Provide the (X, Y) coordinate of the cell's center where the given text is located.  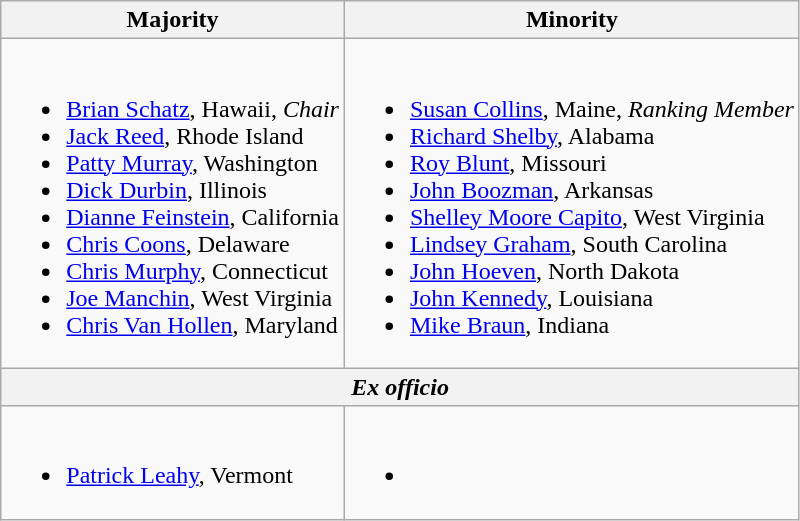
Minority (572, 20)
Ex officio (400, 387)
Patrick Leahy, Vermont (173, 462)
Majority (173, 20)
